Scan for the cell matching the given text and deliver its [X, Y] coordinate at center. 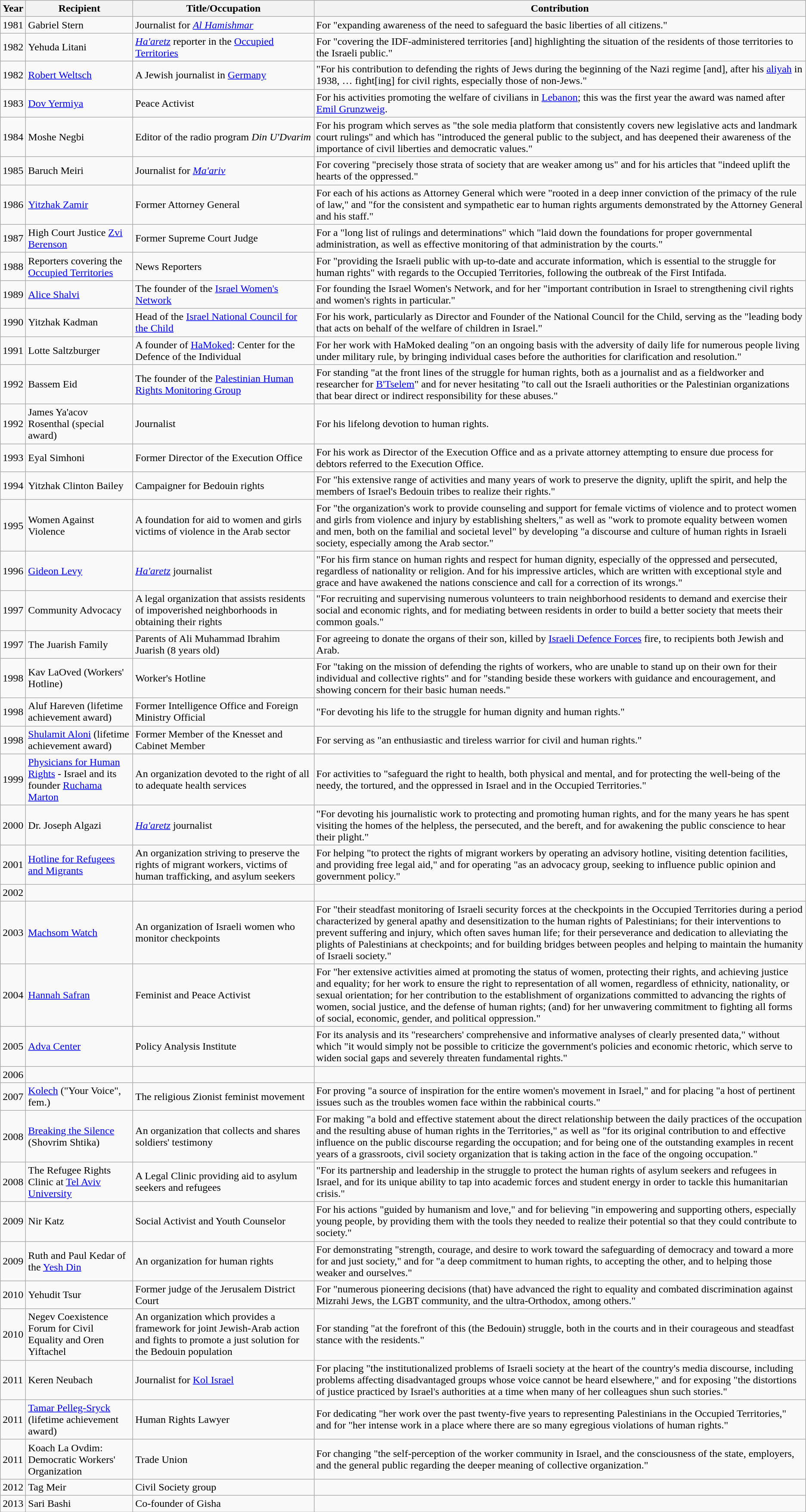
Sari Bashi [79, 1503]
An organization for human rights [223, 1261]
Breaking the Silence (Shovrim Shtika) [79, 1137]
Bassem Eid [79, 384]
Physicians for Human Rights - Israel and its founder Ruchama Marton [79, 779]
Women Against Violence [79, 525]
Yitzhak Kadman [79, 322]
2012 [13, 1487]
Feminist and Peace Activist [223, 995]
The Juarish Family [79, 644]
Tamar Pelleg-Sryck (lifetime achievement award) [79, 1419]
Yehuda Litani [79, 47]
1984 [13, 137]
2005 [13, 1047]
An organization of Israeli women who monitor checkpoints [223, 932]
Journalist [223, 424]
For his lifelong devotion to human rights. [560, 424]
Former Attorney General [223, 204]
High Court Justice Zvi Berenson [79, 239]
1994 [13, 486]
Peace Activist [223, 103]
James Ya'acov Rosenthal (special award) [79, 424]
Recipient [79, 9]
Gideon Levy [79, 571]
Title/Occupation [223, 9]
Yitzhak Clinton Bailey [79, 486]
Tag Meir [79, 1487]
For his activities promoting the welfare of civilians in Lebanon; this was the first year the award was named after Emil Grunzweig. [560, 103]
For standing "at the forefront of this (the Bedouin) struggle, both in the courts and in their courageous and steadfast stance with the residents." [560, 1335]
Contribution [560, 9]
Social Activist and Youth Counselor [223, 1221]
Machsom Watch [79, 932]
Community Advocacy [79, 610]
An organization devoted to the right of all to adequate health services [223, 779]
Kolech ("Your Voice", fem.) [79, 1097]
1985 [13, 170]
Dr. Joseph Algazi [79, 825]
Former Intelligence Office and Foreign Ministry Official [223, 712]
1983 [13, 103]
1995 [13, 525]
2003 [13, 932]
1986 [13, 204]
A founder of HaMoked: Center for the Defence of the Individual [223, 350]
Civil Society group [223, 1487]
Former Supreme Court Judge [223, 239]
1990 [13, 322]
Yitzhak Zamir [79, 204]
News Reporters [223, 266]
1999 [13, 779]
Parents of Ali Muhammad Ibrahim Juarish (8 years old) [223, 644]
2006 [13, 1075]
2004 [13, 995]
2000 [13, 825]
Lotte Saltzburger [79, 350]
Kav LaOved (Workers' Hotline) [79, 678]
1981 [13, 25]
Shulamit Aloni (lifetime achievement award) [79, 740]
Nir Katz [79, 1221]
A Legal Clinic providing aid to asylum seekers and refugees [223, 1182]
Co-founder of Gisha [223, 1503]
1989 [13, 294]
1988 [13, 266]
For agreeing to donate the organs of their son, killed by Israeli Defence Forces fire, to recipients both Jewish and Arab. [560, 644]
Ruth and Paul Kedar of the Yesh Din [79, 1261]
Reporters covering the Occupied Territories [79, 266]
The founder of the Israel Women's Network [223, 294]
Head of the Israel National Council for the Child [223, 322]
Robert Weltsch [79, 75]
Gabriel Stern [79, 25]
Yehudit Tsur [79, 1295]
For covering "precisely those strata of society that are weaker among us" and for his articles that "indeed uplift the hearts of the oppressed." [560, 170]
The religious Zionist feminist movement [223, 1097]
Alice Shalvi [79, 294]
2007 [13, 1097]
"For devoting his life to the struggle for human dignity and human rights." [560, 712]
Worker's Hotline [223, 678]
A legal organization that assists residents of impoverished neighborhoods in obtaining their rights [223, 610]
2001 [13, 864]
Former Director of the Execution Office [223, 458]
A foundation for aid to women and girls victims of violence in the Arab sector [223, 525]
Former judge of the Jerusalem District Court [223, 1295]
The founder of the Palestinian Human Rights Monitoring Group [223, 384]
1996 [13, 571]
Dov Yermiya [79, 103]
An organization which provides a framework for joint Jewish-Arab action and fights to promote a just solution for the Bedouin population [223, 1335]
The Refugee Rights Clinic at Tel Aviv University [79, 1182]
2002 [13, 892]
Eyal Simhoni [79, 458]
Aluf Hareven (lifetime achievement award) [79, 712]
1991 [13, 350]
Journalist for Al Hamishmar [223, 25]
An organization that collects and shares soldiers' testimony [223, 1137]
For "expanding awareness of the need to safeguard the basic liberties of all citizens." [560, 25]
Hannah Safran [79, 995]
Baruch Meiri [79, 170]
Adva Center [79, 1047]
Keren Neubach [79, 1380]
2013 [13, 1503]
1987 [13, 239]
Year [13, 9]
Campaigner for Bedouin rights [223, 486]
A Jewish journalist in Germany [223, 75]
Koach La Ovdim: Democratic Workers' Organization [79, 1459]
1993 [13, 458]
Negev Coexistence Forum for Civil Equality and Oren Yiftachel [79, 1335]
For "covering the IDF-administered territories [and] highlighting the situation of the residents of those territories to the Israeli public." [560, 47]
Human Rights Lawyer [223, 1419]
Editor of the radio program Din U'Dvarim [223, 137]
Moshe Negbi [79, 137]
Former Member of the Knesset and Cabinet Member [223, 740]
Journalist for Ma'ariv [223, 170]
Ha'aretz reporter in the Occupied Territories [223, 47]
For serving as "an enthusiastic and tireless warrior for civil and human rights." [560, 740]
An organization striving to preserve the rights of migrant workers, victims of human trafficking, and asylum seekers [223, 864]
Policy Analysis Institute [223, 1047]
Hotline for Refugees and Migrants [79, 864]
Trade Union [223, 1459]
Journalist for Kol Israel [223, 1380]
